Find where the given text appears and provide that cell's center as [x, y] coordinate. 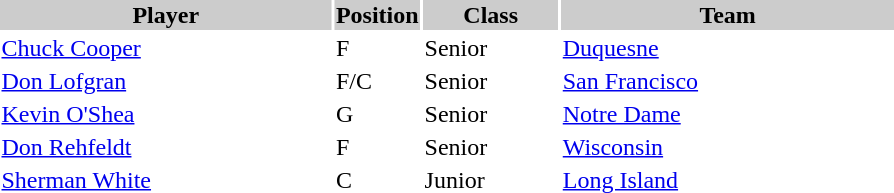
Player [166, 15]
Duquesne [728, 48]
Chuck Cooper [166, 48]
F/C [377, 81]
Don Rehfeldt [166, 147]
San Francisco [728, 81]
Wisconsin [728, 147]
G [377, 114]
Kevin O'Shea [166, 114]
Team [728, 15]
Position [377, 15]
Class [490, 15]
Notre Dame [728, 114]
Don Lofgran [166, 81]
